Provide the [X, Y] coordinate of the cell's center where the given text is located.  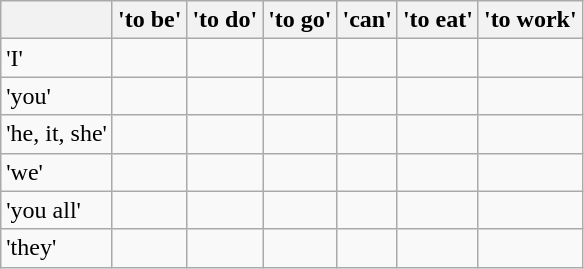
'to eat' [438, 20]
'to do' [225, 20]
'to go' [300, 20]
'you all' [57, 210]
'I' [57, 58]
'we' [57, 172]
'they' [57, 248]
'can' [367, 20]
'he, it, she' [57, 134]
'to be' [149, 20]
'to work' [530, 20]
'you' [57, 96]
